Identify which cell holds the provided text, then report its (x, y) central coordinate. 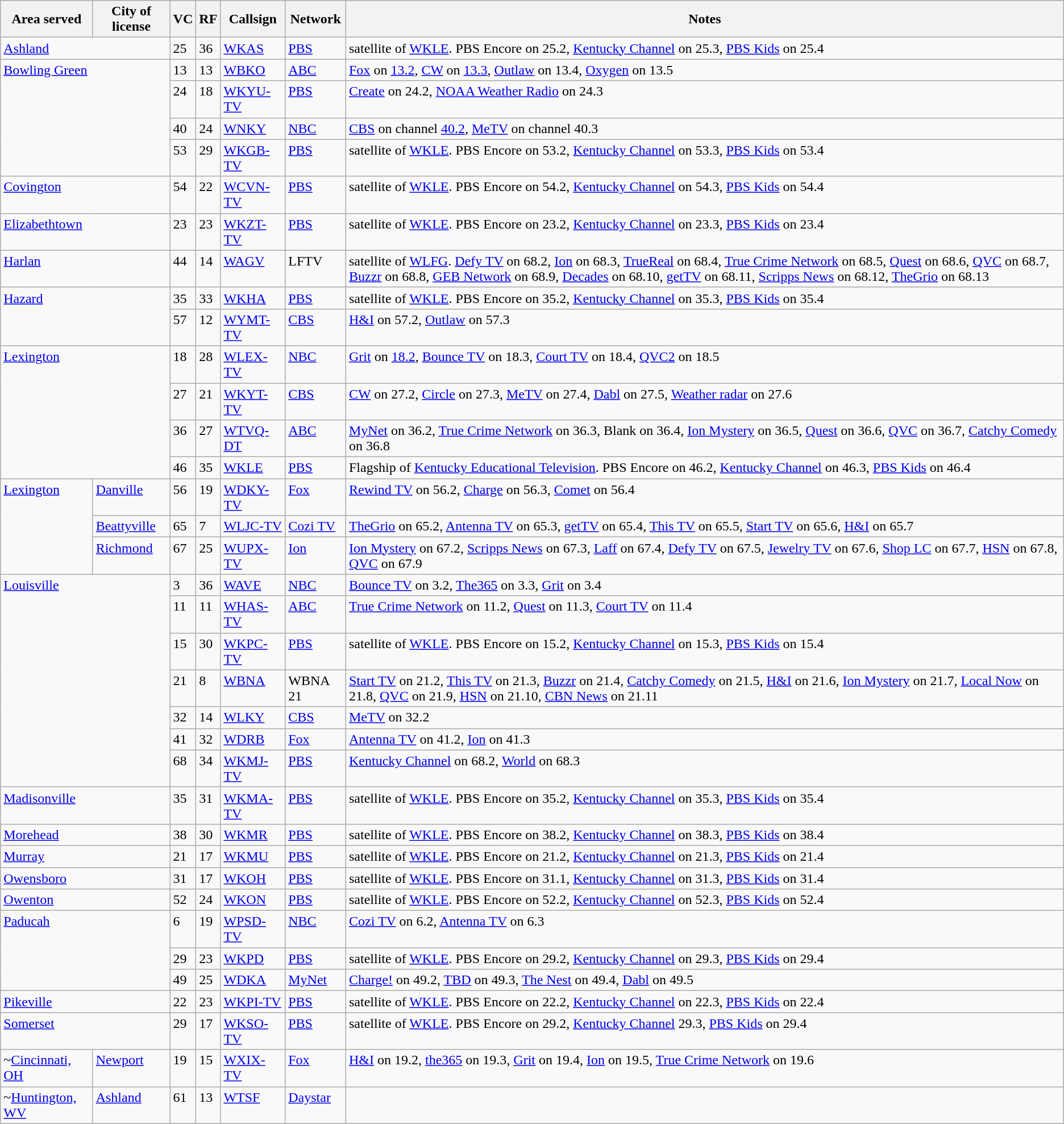
WAGV (253, 268)
Pikeville (85, 1002)
WKYU-TV (253, 99)
Callsign (253, 19)
6 (183, 929)
H&I on 57.2, Outlaw on 57.3 (705, 327)
WLEX-TV (253, 364)
WKMR (253, 835)
WBNA (253, 688)
WTSF (253, 1105)
Hazard (85, 316)
Cozi TV (316, 526)
Network (316, 19)
WKPI-TV (253, 1002)
MyNet on 36.2, True Crime Network on 36.3, Blank on 36.4, Ion Mystery on 36.5, Quest on 36.6, QVC on 36.7, Catchy Comedy on 36.8 (705, 439)
satellite of WKLE. PBS Encore on 21.2, Kentucky Channel on 21.3, PBS Kids on 21.4 (705, 856)
3 (183, 585)
Morehead (85, 835)
WBKO (253, 70)
WKON (253, 900)
12 (208, 327)
WXIX-TV (253, 1068)
Notes (705, 19)
Somerset (85, 1031)
65 (183, 526)
WDKY-TV (253, 497)
Paducah (85, 951)
49 (183, 980)
MeTV on 32.2 (705, 717)
WKMJ-TV (253, 769)
Beattyville (131, 526)
54 (183, 194)
satellite of WKLE. PBS Encore on 31.1, Kentucky Channel on 31.3, PBS Kids on 31.4 (705, 878)
satellite of WKLE. PBS Encore on 52.2, Kentucky Channel on 52.3, PBS Kids on 52.4 (705, 900)
Kentucky Channel on 68.2, World on 68.3 (705, 769)
WUPX-TV (253, 556)
satellite of WKLE. PBS Encore on 29.2, Kentucky Channel on 29.3, PBS Kids on 29.4 (705, 959)
WAVE (253, 585)
Bowling Green (85, 118)
Elizabethtown (85, 232)
CBS on channel 40.2, MeTV on channel 40.3 (705, 128)
satellite of WKLE. PBS Encore on 29.2, Kentucky Channel 29.3, PBS Kids on 29.4 (705, 1031)
Antenna TV on 41.2, Ion on 41.3 (705, 739)
52 (183, 900)
WDRB (253, 739)
CW on 27.2, Circle on 27.3, MeTV on 27.4, Dabl on 27.5, Weather radar on 27.6 (705, 401)
LFTV (316, 268)
WLKY (253, 717)
Harlan (85, 268)
WKAS (253, 48)
satellite of WKLE. PBS Encore on 53.2, Kentucky Channel on 53.3, PBS Kids on 53.4 (705, 158)
46 (183, 468)
~Huntington, WV (47, 1105)
WKPC-TV (253, 652)
WCVN-TV (253, 194)
Area served (47, 19)
34 (208, 769)
WBNA 21 (316, 688)
WPSD-TV (253, 929)
Covington (85, 194)
68 (183, 769)
Create on 24.2, NOAA Weather Radio on 24.3 (705, 99)
Newport (131, 1068)
8 (208, 688)
28 (208, 364)
satellite of WKLE. PBS Encore on 22.2, Kentucky Channel on 22.3, PBS Kids on 22.4 (705, 1002)
WKYT-TV (253, 401)
VC (183, 19)
WKZT-TV (253, 232)
WKLE (253, 468)
Richmond (131, 556)
WLJC-TV (253, 526)
WKSO-TV (253, 1031)
Ion (316, 556)
TheGrio on 65.2, Antenna TV on 65.3, getTV on 65.4, This TV on 65.5, Start TV on 65.6, H&I on 65.7 (705, 526)
Charge! on 49.2, TBD on 49.3, The Nest on 49.4, Dabl on 49.5 (705, 980)
61 (183, 1105)
WKMU (253, 856)
City of license (131, 19)
WKGB-TV (253, 158)
H&I on 19.2, the365 on 19.3, Grit on 19.4, Ion on 19.5, True Crime Network on 19.6 (705, 1068)
RF (208, 19)
satellite of WKLE. PBS Encore on 15.2, Kentucky Channel on 15.3, PBS Kids on 15.4 (705, 652)
satellite of WKLE. PBS Encore on 23.2, Kentucky Channel on 23.3, PBS Kids on 23.4 (705, 232)
WKMA-TV (253, 805)
7 (208, 526)
40 (183, 128)
Fox on 13.2, CW on 13.3, Outlaw on 13.4, Oxygen on 13.5 (705, 70)
WKHA (253, 298)
~Cincinnati, OH (47, 1068)
Bounce TV on 3.2, The365 on 3.3, Grit on 3.4 (705, 585)
Grit on 18.2, Bounce TV on 18.3, Court TV on 18.4, QVC2 on 18.5 (705, 364)
Daystar (316, 1105)
44 (183, 268)
Cozi TV on 6.2, Antenna TV on 6.3 (705, 929)
57 (183, 327)
53 (183, 158)
33 (208, 298)
WTVQ-DT (253, 439)
satellite of WKLE. PBS Encore on 25.2, Kentucky Channel on 25.3, PBS Kids on 25.4 (705, 48)
WKOH (253, 878)
satellite of WKLE. PBS Encore on 54.2, Kentucky Channel on 54.3, PBS Kids on 54.4 (705, 194)
True Crime Network on 11.2, Quest on 11.3, Court TV on 11.4 (705, 614)
WNKY (253, 128)
WHAS-TV (253, 614)
Owensboro (85, 878)
67 (183, 556)
Louisville (85, 681)
Murray (85, 856)
38 (183, 835)
Danville (131, 497)
Ion Mystery on 67.2, Scripps News on 67.3, Laff on 67.4, Defy TV on 67.5, Jewelry TV on 67.6, Shop LC on 67.7, HSN on 67.8, QVC on 67.9 (705, 556)
Madisonville (85, 805)
MyNet (316, 980)
Owenton (85, 900)
Flagship of Kentucky Educational Television. PBS Encore on 46.2, Kentucky Channel on 46.3, PBS Kids on 46.4 (705, 468)
WKPD (253, 959)
41 (183, 739)
Rewind TV on 56.2, Charge on 56.3, Comet on 56.4 (705, 497)
WDKA (253, 980)
satellite of WKLE. PBS Encore on 38.2, Kentucky Channel on 38.3, PBS Kids on 38.4 (705, 835)
WYMT-TV (253, 327)
56 (183, 497)
